Determine the (x, y) coordinate at the center of the cell enclosing the given text.  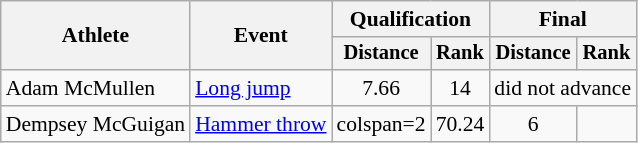
Adam McMullen (96, 88)
6 (532, 124)
colspan=2 (382, 124)
Athlete (96, 36)
Final (562, 19)
7.66 (382, 88)
Dempsey McGuigan (96, 124)
14 (460, 88)
Event (260, 36)
70.24 (460, 124)
Qualification (411, 19)
Hammer throw (260, 124)
Long jump (260, 88)
did not advance (562, 88)
